Output the [x, y] coordinate of the center of the cell containing the given text.  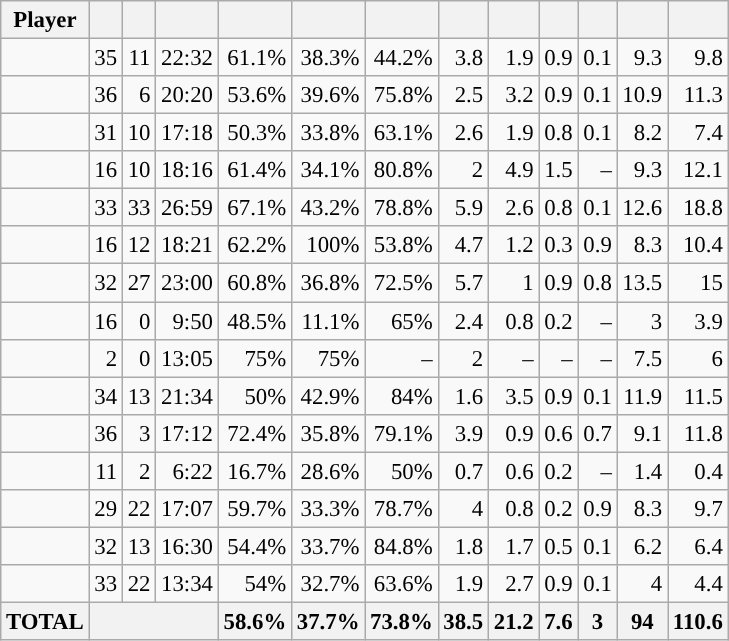
31 [106, 133]
67.1% [254, 208]
59.7% [254, 509]
11.1% [328, 321]
5.7 [463, 283]
53.6% [254, 95]
0.4 [698, 471]
72.4% [254, 433]
23:00 [188, 283]
34 [106, 396]
38.5 [463, 621]
94 [642, 621]
1.4 [642, 471]
39.6% [328, 95]
Player [45, 20]
4.7 [463, 245]
20:20 [188, 95]
58.6% [254, 621]
9.7 [698, 509]
3.2 [513, 95]
44.2% [402, 58]
26:59 [188, 208]
27 [138, 283]
36.8% [328, 283]
12 [138, 245]
61.4% [254, 170]
12.6 [642, 208]
33.8% [328, 133]
84% [402, 396]
1 [513, 283]
28.6% [328, 471]
54.4% [254, 546]
78.7% [402, 509]
6:22 [188, 471]
32.7% [328, 584]
0.5 [558, 546]
3.8 [463, 58]
13.5 [642, 283]
11.8 [698, 433]
33.7% [328, 546]
11.3 [698, 95]
16.7% [254, 471]
65% [402, 321]
80.8% [402, 170]
48.5% [254, 321]
1.2 [513, 245]
17:18 [188, 133]
4.4 [698, 584]
3.5 [513, 396]
79.1% [402, 433]
38.3% [328, 58]
22:32 [188, 58]
11.5 [698, 396]
2.7 [513, 584]
18.8 [698, 208]
7.4 [698, 133]
2.4 [463, 321]
17:12 [188, 433]
18:16 [188, 170]
110.6 [698, 621]
100% [328, 245]
9.1 [642, 433]
18:21 [188, 245]
72.5% [402, 283]
1.7 [513, 546]
50.3% [254, 133]
1.5 [558, 170]
8.2 [642, 133]
73.8% [402, 621]
61.1% [254, 58]
29 [106, 509]
1.8 [463, 546]
15 [698, 283]
0.3 [558, 245]
35 [106, 58]
17:07 [188, 509]
75.8% [402, 95]
37.7% [328, 621]
43.2% [328, 208]
7.6 [558, 621]
5.9 [463, 208]
16:30 [188, 546]
63.6% [402, 584]
62.2% [254, 245]
35.8% [328, 433]
33.3% [328, 509]
21.2 [513, 621]
53.8% [402, 245]
4.9 [513, 170]
10.9 [642, 95]
13:05 [188, 358]
6.4 [698, 546]
1.6 [463, 396]
TOTAL [45, 621]
84.8% [402, 546]
21:34 [188, 396]
13:34 [188, 584]
42.9% [328, 396]
60.8% [254, 283]
2.5 [463, 95]
12.1 [698, 170]
10.4 [698, 245]
9.8 [698, 58]
9:50 [188, 321]
6.2 [642, 546]
78.8% [402, 208]
34.1% [328, 170]
7.5 [642, 358]
63.1% [402, 133]
11.9 [642, 396]
54% [254, 584]
